Scan for the cell matching the given text and deliver its (X, Y) coordinate at center. 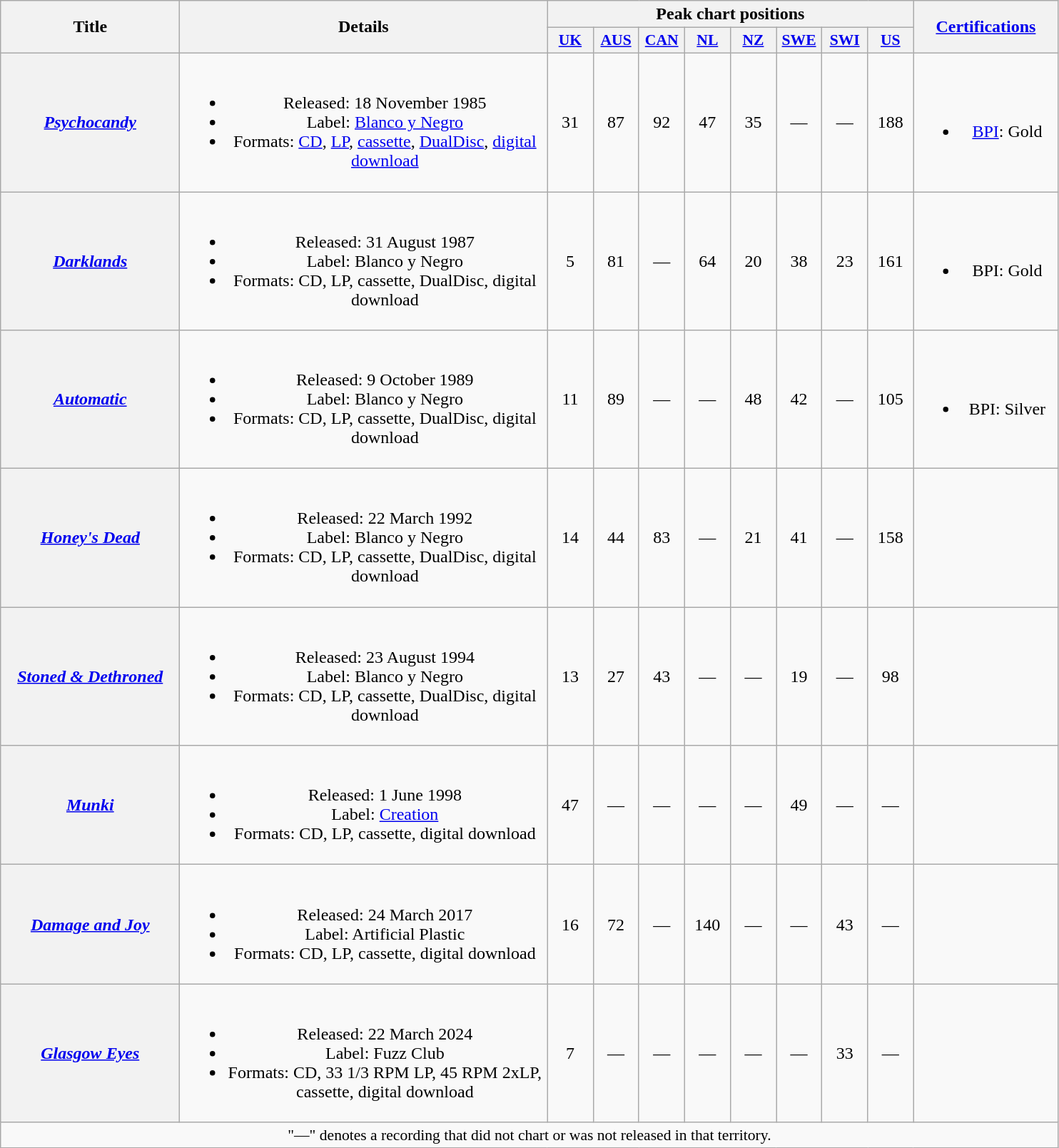
11 (570, 400)
Released: 9 October 1989Label: Blanco y NegroFormats: CD, LP, cassette, DualDisc, digital download (364, 400)
SWI (845, 41)
13 (570, 676)
72 (616, 925)
35 (753, 122)
Honey's Dead (90, 538)
5 (570, 260)
19 (799, 676)
Psychocandy (90, 122)
SWE (799, 41)
89 (616, 400)
"—" denotes a recording that did not chart or was not released in that territory. (529, 1135)
98 (891, 676)
81 (616, 260)
64 (707, 260)
Released: 22 March 1992Label: Blanco y NegroFormats: CD, LP, cassette, DualDisc, digital download (364, 538)
Released: 31 August 1987Label: Blanco y NegroFormats: CD, LP, cassette, DualDisc, digital download (364, 260)
21 (753, 538)
UK (570, 41)
44 (616, 538)
42 (799, 400)
Munki (90, 805)
87 (616, 122)
Stoned & Dethroned (90, 676)
Released: 23 August 1994Label: Blanco y NegroFormats: CD, LP, cassette, DualDisc, digital download (364, 676)
AUS (616, 41)
Released: 18 November 1985Label: Blanco y NegroFormats: CD, LP, cassette, DualDisc, digital download (364, 122)
CAN (662, 41)
Details (364, 27)
92 (662, 122)
Released: 1 June 1998Label: CreationFormats: CD, LP, cassette, digital download (364, 805)
105 (891, 400)
Damage and Joy (90, 925)
Glasgow Eyes (90, 1053)
Peak chart positions (731, 14)
Automatic (90, 400)
NL (707, 41)
161 (891, 260)
23 (845, 260)
83 (662, 538)
16 (570, 925)
NZ (753, 41)
Released: 22 March 2024Label: Fuzz ClubFormats: CD, 33 1/3 RPM LP, 45 RPM 2xLP, cassette, digital download (364, 1053)
49 (799, 805)
BPI: Silver (986, 400)
188 (891, 122)
Certifications (986, 27)
38 (799, 260)
20 (753, 260)
Title (90, 27)
US (891, 41)
31 (570, 122)
27 (616, 676)
7 (570, 1053)
33 (845, 1053)
14 (570, 538)
41 (799, 538)
158 (891, 538)
Darklands (90, 260)
48 (753, 400)
Released: 24 March 2017Label: Artificial PlasticFormats: CD, LP, cassette, digital download (364, 925)
140 (707, 925)
